Pinpoint the cell where the given text exists, returning its (X, Y) midpoint coordinate. 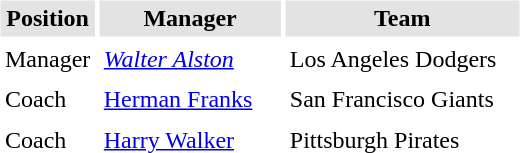
Team (402, 18)
Coach (47, 100)
San Francisco Giants (402, 100)
Walter Alston (190, 59)
Herman Franks (190, 100)
Position (47, 18)
Los Angeles Dodgers (402, 59)
